Identify which cell holds the provided text, then report its (x, y) central coordinate. 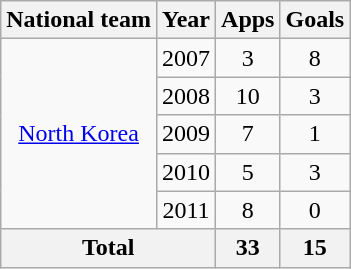
5 (248, 172)
2010 (186, 172)
2009 (186, 134)
2011 (186, 210)
33 (248, 248)
National team (79, 20)
15 (315, 248)
10 (248, 96)
Goals (315, 20)
1 (315, 134)
Year (186, 20)
Total (108, 248)
2007 (186, 58)
2008 (186, 96)
North Korea (79, 134)
0 (315, 210)
7 (248, 134)
Apps (248, 20)
